Determine the (X, Y) coordinate at the center of the cell enclosing the given text.  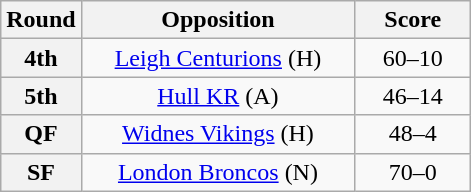
5th (41, 96)
Round (41, 20)
48–4 (413, 134)
Widnes Vikings (H) (218, 134)
60–10 (413, 58)
QF (41, 134)
70–0 (413, 172)
46–14 (413, 96)
Leigh Centurions (H) (218, 58)
Hull KR (A) (218, 96)
4th (41, 58)
Opposition (218, 20)
Score (413, 20)
SF (41, 172)
London Broncos (N) (218, 172)
